Return (X, Y) of the center of cell containing provided text 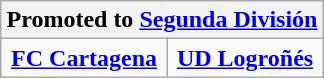
Promoted to Segunda División (162, 20)
UD Logroñés (245, 58)
FC Cartagena (84, 58)
